Output the (x, y) coordinate of the center of the cell containing the given text.  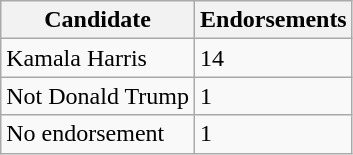
Kamala Harris (98, 58)
Candidate (98, 20)
Endorsements (274, 20)
Not Donald Trump (98, 96)
14 (274, 58)
No endorsement (98, 134)
